For the text-containing cell, return its midpoint in (X, Y) coordinate format. 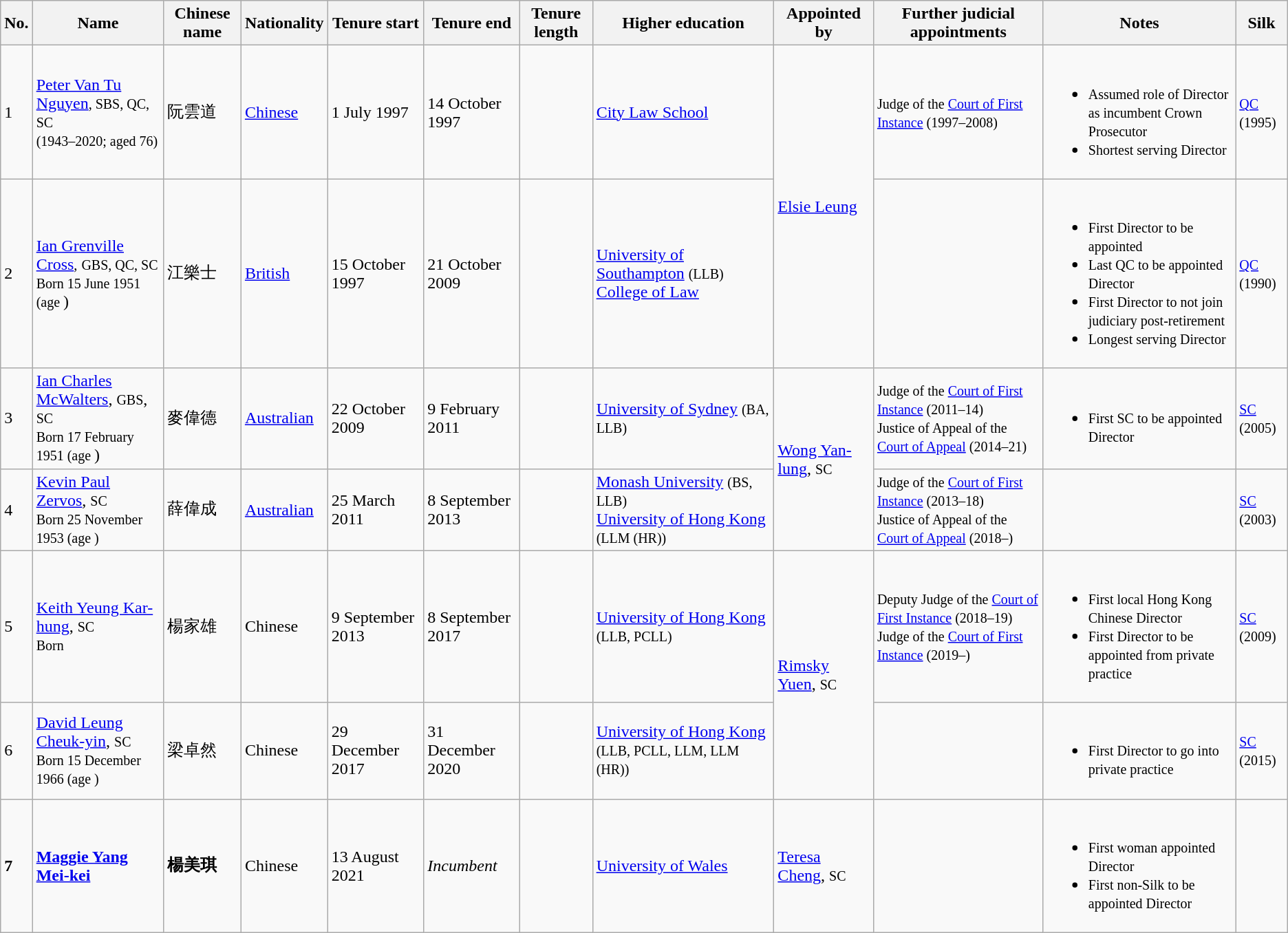
1 July 1997 (376, 112)
University of Hong Kong (LLB, PCLL, LLM, LLM (HR)) (683, 751)
University of Southampton (LLB)College of Law (683, 274)
7 (17, 866)
Chinese name (202, 23)
Ian Charles McWalters, GBS, SCBorn 17 February 1951 (age ) (98, 418)
9 February 2011 (472, 418)
麥偉德 (202, 418)
QC (1990) (1262, 274)
University of Wales (683, 866)
1 (17, 112)
8 September 2013 (472, 509)
QC (1995) (1262, 112)
University of Sydney (BA, LLB) (683, 418)
31 December 2020 (472, 751)
14 October 1997 (472, 112)
8 September 2017 (472, 626)
Keith Yeung Kar-hung, SCBorn (98, 626)
Tenure end (472, 23)
楊家雄 (202, 626)
Tenure start (376, 23)
Higher education (683, 23)
City Law School (683, 112)
First local Hong Kong Chinese DirectorFirst Director to be appointed from private practice (1139, 626)
Notes (1139, 23)
Nationality (284, 23)
Further judicial appointments (958, 23)
Assumed role of Director as incumbent Crown ProsecutorShortest serving Director (1139, 112)
Deputy Judge of the Court of First Instance (2018–19)Judge of the Court of First Instance (2019–) (958, 626)
29 December 2017 (376, 751)
Elsie Leung (824, 206)
First Director to be appointedLast QC to be appointed DirectorFirst Director to not join judiciary post-retirementLongest serving Director (1139, 274)
Rimsky Yuen, SC (824, 674)
Kevin Paul Zervos, SCBorn 25 November 1953 (age ) (98, 509)
4 (17, 509)
British (284, 274)
2 (17, 274)
SC (2003) (1262, 509)
Wong Yan-lung, SC (824, 460)
Teresa Cheng, SC (824, 866)
薛偉成 (202, 509)
15 October 1997 (376, 274)
Judge of the Court of First Instance (2011–14)Justice of Appeal of the Court of Appeal (2014–21) (958, 418)
David Leung Cheuk-yin, SCBorn 15 December 1966 (age ) (98, 751)
Name (98, 23)
9 September 2013 (376, 626)
First Director to go into private practice (1139, 751)
Peter Van Tu Nguyen, SBS, QC, SC(1943–2020; aged 76) (98, 112)
SC (2005) (1262, 418)
22 October 2009 (376, 418)
5 (17, 626)
SC (2015) (1262, 751)
SC (2009) (1262, 626)
6 (17, 751)
25 March 2011 (376, 509)
Judge of the Court of First Instance (1997–2008) (958, 112)
Incumbent (472, 866)
Silk (1262, 23)
Ian Grenville Cross, GBS, QC, SCBorn 15 June 1951 (age ) (98, 274)
Monash University (BS, LLB)University of Hong Kong (LLM (HR)) (683, 509)
江樂士 (202, 274)
13 August 2021 (376, 866)
Judge of the Court of First Instance (2013–18)Justice of Appeal of the Court of Appeal (2018–) (958, 509)
Appointed by (824, 23)
Tenure length (556, 23)
楊美琪 (202, 866)
3 (17, 418)
阮雲道 (202, 112)
First woman appointed DirectorFirst non-Silk to be appointed Director (1139, 866)
Maggie Yang Mei-kei (98, 866)
21 October 2009 (472, 274)
University of Hong Kong (LLB, PCLL) (683, 626)
No. (17, 23)
First SC to be appointed Director (1139, 418)
梁卓然 (202, 751)
